Detect which cell encompasses the target text, then output its (X, Y) center coordinate. 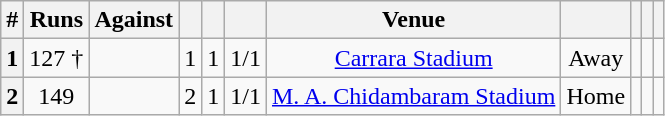
Home (596, 96)
Carrara Stadium (413, 58)
Away (596, 58)
149 (56, 96)
127 † (56, 58)
Runs (56, 20)
M. A. Chidambaram Stadium (413, 96)
Against (134, 20)
Venue (413, 20)
# (12, 20)
